Return (x, y) of the center of cell containing provided text 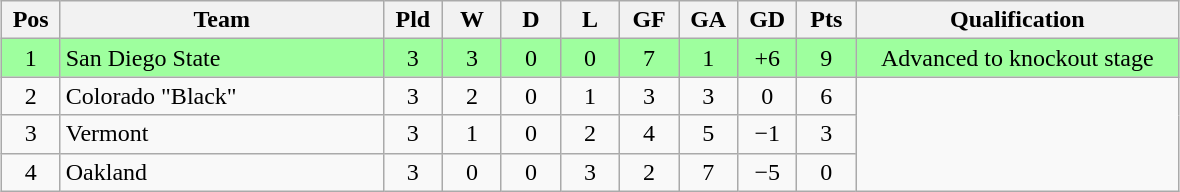
Colorado "Black" (222, 96)
Qualification (1018, 20)
−5 (768, 172)
D (530, 20)
+6 (768, 58)
GF (650, 20)
−1 (768, 134)
9 (826, 58)
Vermont (222, 134)
6 (826, 96)
W (472, 20)
5 (708, 134)
Pos (30, 20)
GD (768, 20)
Oakland (222, 172)
San Diego State (222, 58)
Advanced to knockout stage (1018, 58)
Pts (826, 20)
Pld (412, 20)
Team (222, 20)
GA (708, 20)
L (590, 20)
